Return [X, Y] of the center of cell containing provided text 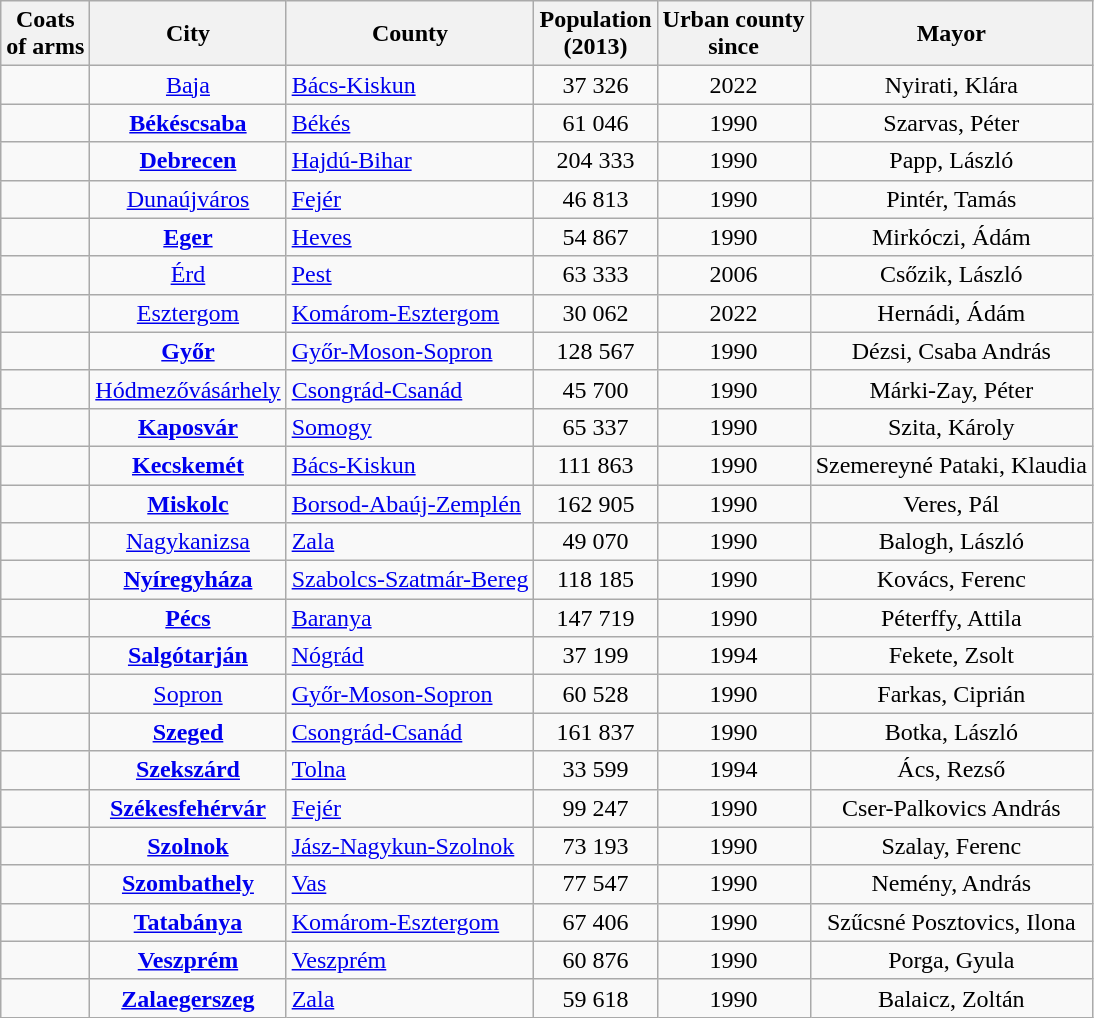
Borsod-Abaúj-Zemplén [410, 503]
Urban countysince [734, 34]
Békés [410, 123]
61 046 [596, 123]
77 547 [596, 884]
Pintér, Tamás [951, 199]
Kecskemét [188, 465]
Farkas, Ciprián [951, 694]
37 326 [596, 85]
99 247 [596, 808]
Ács, Rezső [951, 770]
Szemereyné Pataki, Klaudia [951, 465]
60 528 [596, 694]
Miskolc [188, 503]
Nagykanizsa [188, 542]
Szalay, Ferenc [951, 846]
Szűcsné Posztovics, Ilona [951, 922]
Kaposvár [188, 427]
111 863 [596, 465]
Sopron [188, 694]
Esztergom [188, 313]
County [410, 34]
Péterffy, Attila [951, 618]
Baranya [410, 618]
65 337 [596, 427]
Mayor [951, 34]
118 185 [596, 580]
161 837 [596, 732]
Dunaújváros [188, 199]
73 193 [596, 846]
45 700 [596, 389]
Szekszárd [188, 770]
Hajdú-Bihar [410, 161]
Fekete, Zsolt [951, 656]
Mirkóczi, Ádám [951, 237]
49 070 [596, 542]
Nemény, András [951, 884]
67 406 [596, 922]
Győr [188, 351]
Székesfehérvár [188, 808]
204 333 [596, 161]
Vas [410, 884]
Debrecen [188, 161]
Somogy [410, 427]
Veres, Pál [951, 503]
Hódmezővásárhely [188, 389]
2006 [734, 275]
Szolnok [188, 846]
Porga, Gyula [951, 960]
City [188, 34]
46 813 [596, 199]
147 719 [596, 618]
Márki-Zay, Péter [951, 389]
Nyirati, Klára [951, 85]
Heves [410, 237]
Békéscsaba [188, 123]
59 618 [596, 998]
Csőzik, László [951, 275]
60 876 [596, 960]
54 867 [596, 237]
Eger [188, 237]
Dézsi, Csaba András [951, 351]
Balaicz, Zoltán [951, 998]
162 905 [596, 503]
Szita, Károly [951, 427]
Baja [188, 85]
37 199 [596, 656]
Botka, László [951, 732]
Pest [410, 275]
Salgótarján [188, 656]
Érd [188, 275]
Szeged [188, 732]
Hernádi, Ádám [951, 313]
63 333 [596, 275]
128 567 [596, 351]
Nógrád [410, 656]
Kovács, Ferenc [951, 580]
Pécs [188, 618]
Cser-Palkovics András [951, 808]
Szarvas, Péter [951, 123]
30 062 [596, 313]
Nyíregyháza [188, 580]
Szombathely [188, 884]
Papp, László [951, 161]
Zalaegerszeg [188, 998]
Tolna [410, 770]
33 599 [596, 770]
Coatsof arms [46, 34]
Tatabánya [188, 922]
Jász-Nagykun-Szolnok [410, 846]
Balogh, László [951, 542]
Szabolcs-Szatmár-Bereg [410, 580]
Population(2013) [596, 34]
